Output the (X, Y) coordinate of the center of the cell containing the given text.  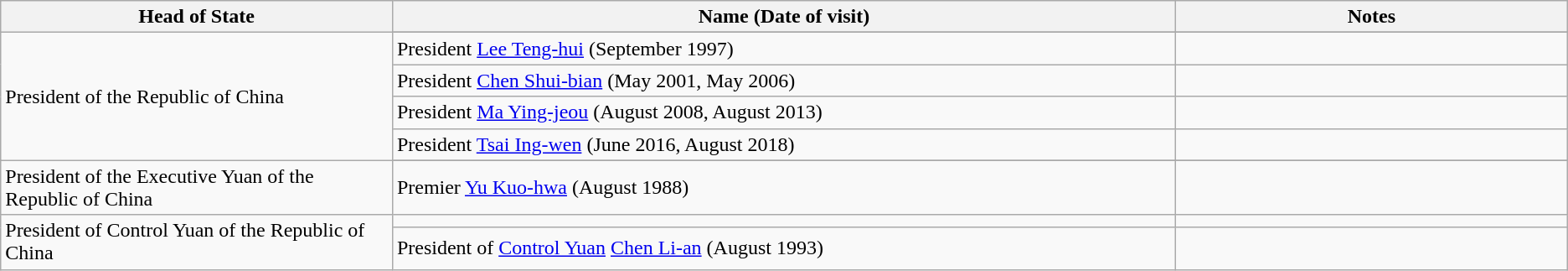
Notes (1372, 17)
President Lee Teng-hui (September 1997) (784, 49)
President Ma Ying-jeou (August 2008, August 2013) (784, 112)
Premier Yu Kuo-hwa (August 1988) (784, 188)
Name (Date of visit) (784, 17)
President Chen Shui-bian (May 2001, May 2006) (784, 81)
President of the Executive Yuan of the Republic of China (197, 188)
President Tsai Ing-wen (June 2016, August 2018) (784, 144)
President of Control Yuan of the Republic of China (197, 242)
President of the Republic of China (197, 96)
President of Control Yuan Chen Li-an (August 1993) (784, 248)
Head of State (197, 17)
